Output the (X, Y) coordinate of the center of the cell containing the given text.  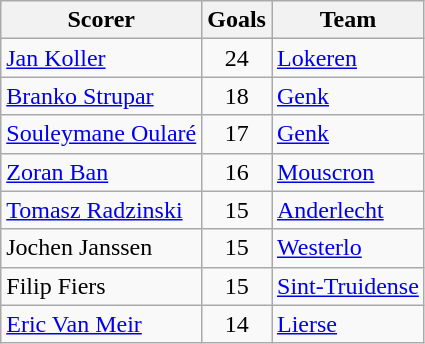
Souleymane Oularé (102, 134)
17 (237, 134)
Mouscron (348, 172)
24 (237, 58)
16 (237, 172)
Lierse (348, 324)
Anderlecht (348, 210)
Eric Van Meir (102, 324)
Tomasz Radzinski (102, 210)
Lokeren (348, 58)
Zoran Ban (102, 172)
18 (237, 96)
Filip Fiers (102, 286)
Jochen Janssen (102, 248)
Scorer (102, 20)
Goals (237, 20)
14 (237, 324)
Branko Strupar (102, 96)
Jan Koller (102, 58)
Sint-Truidense (348, 286)
Westerlo (348, 248)
Team (348, 20)
